Output the [X, Y] coordinate of the center of the cell containing the given text.  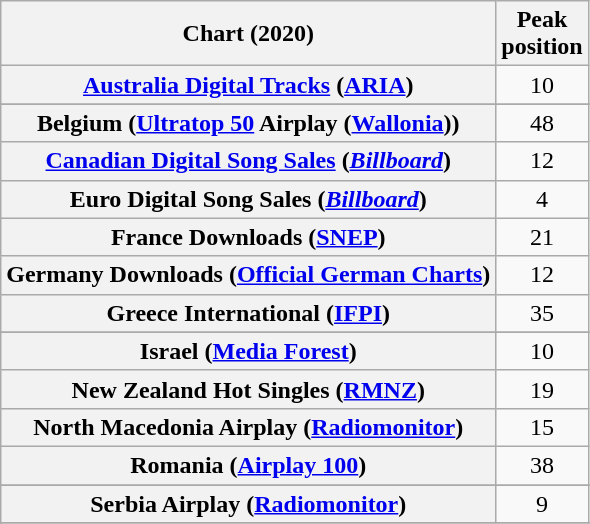
Euro Digital Song Sales (Billboard) [248, 199]
Serbia Airplay (Radiomonitor) [248, 503]
Canadian Digital Song Sales (Billboard) [248, 161]
48 [542, 123]
New Zealand Hot Singles (RMNZ) [248, 389]
4 [542, 199]
38 [542, 465]
19 [542, 389]
21 [542, 237]
Chart (2020) [248, 34]
France Downloads (SNEP) [248, 237]
Germany Downloads (Official German Charts) [248, 275]
Australia Digital Tracks (ARIA) [248, 85]
Romania (Airplay 100) [248, 465]
9 [542, 503]
35 [542, 313]
Belgium (Ultratop 50 Airplay (Wallonia)) [248, 123]
Peakposition [542, 34]
Israel (Media Forest) [248, 351]
Greece International (IFPI) [248, 313]
North Macedonia Airplay (Radiomonitor) [248, 427]
15 [542, 427]
